Locate the cell with the specified text and output its [X, Y] center coordinate. 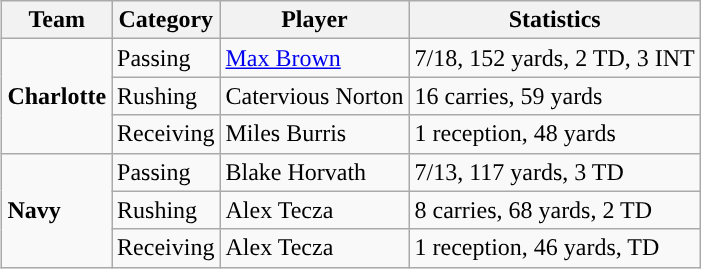
Team [57, 20]
1 reception, 46 yards, TD [554, 248]
Max Brown [314, 58]
7/18, 152 yards, 2 TD, 3 INT [554, 58]
1 reception, 48 yards [554, 134]
Miles Burris [314, 134]
Blake Horvath [314, 172]
Statistics [554, 20]
7/13, 117 yards, 3 TD [554, 172]
Catervious Norton [314, 96]
Category [166, 20]
16 carries, 59 yards [554, 96]
Navy [57, 210]
Charlotte [57, 96]
8 carries, 68 yards, 2 TD [554, 210]
Player [314, 20]
